Pinpoint the cell where the given text exists, returning its [X, Y] midpoint coordinate. 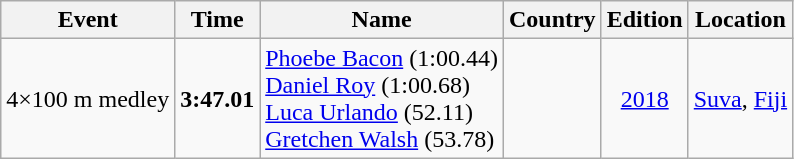
4×100 m medley [88, 98]
Event [88, 20]
Country [552, 20]
Phoebe Bacon (1:00.44)Daniel Roy (1:00.68)Luca Urlando (52.11)Gretchen Walsh (53.78) [382, 98]
Suva, Fiji [740, 98]
Location [740, 20]
Edition [644, 20]
2018 [644, 98]
3:47.01 [218, 98]
Name [382, 20]
Time [218, 20]
